Provide the [x, y] coordinate of the cell's center where the given text is located.  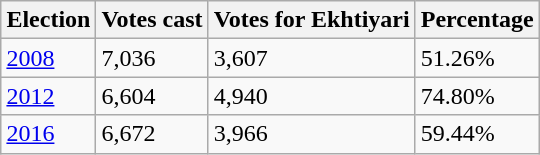
6,604 [152, 96]
2012 [48, 96]
6,672 [152, 134]
59.44% [477, 134]
Election [48, 20]
51.26% [477, 58]
7,036 [152, 58]
Percentage [477, 20]
3,607 [312, 58]
2016 [48, 134]
Votes cast [152, 20]
Votes for Ekhtiyari [312, 20]
4,940 [312, 96]
3,966 [312, 134]
74.80% [477, 96]
2008 [48, 58]
